Pinpoint the cell where the given text exists, returning its (X, Y) midpoint coordinate. 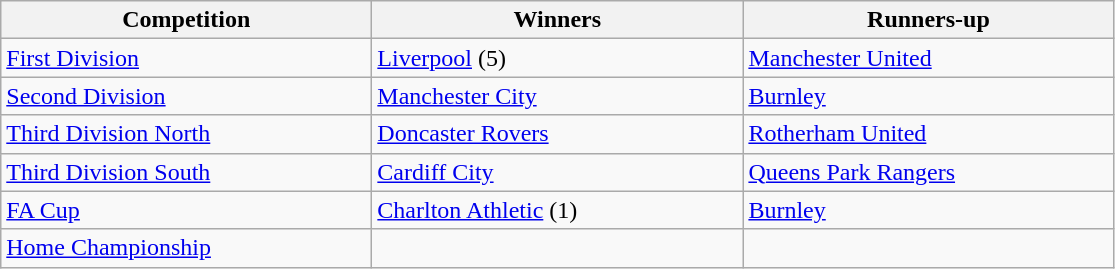
Second Division (186, 96)
Manchester City (558, 96)
Queens Park Rangers (928, 172)
Doncaster Rovers (558, 134)
FA Cup (186, 210)
Competition (186, 20)
Winners (558, 20)
Home Championship (186, 248)
Manchester United (928, 58)
Rotherham United (928, 134)
Cardiff City (558, 172)
Runners-up (928, 20)
Charlton Athletic (1) (558, 210)
First Division (186, 58)
Third Division North (186, 134)
Liverpool (5) (558, 58)
Third Division South (186, 172)
